Identify which cell holds the provided text, then report its (x, y) central coordinate. 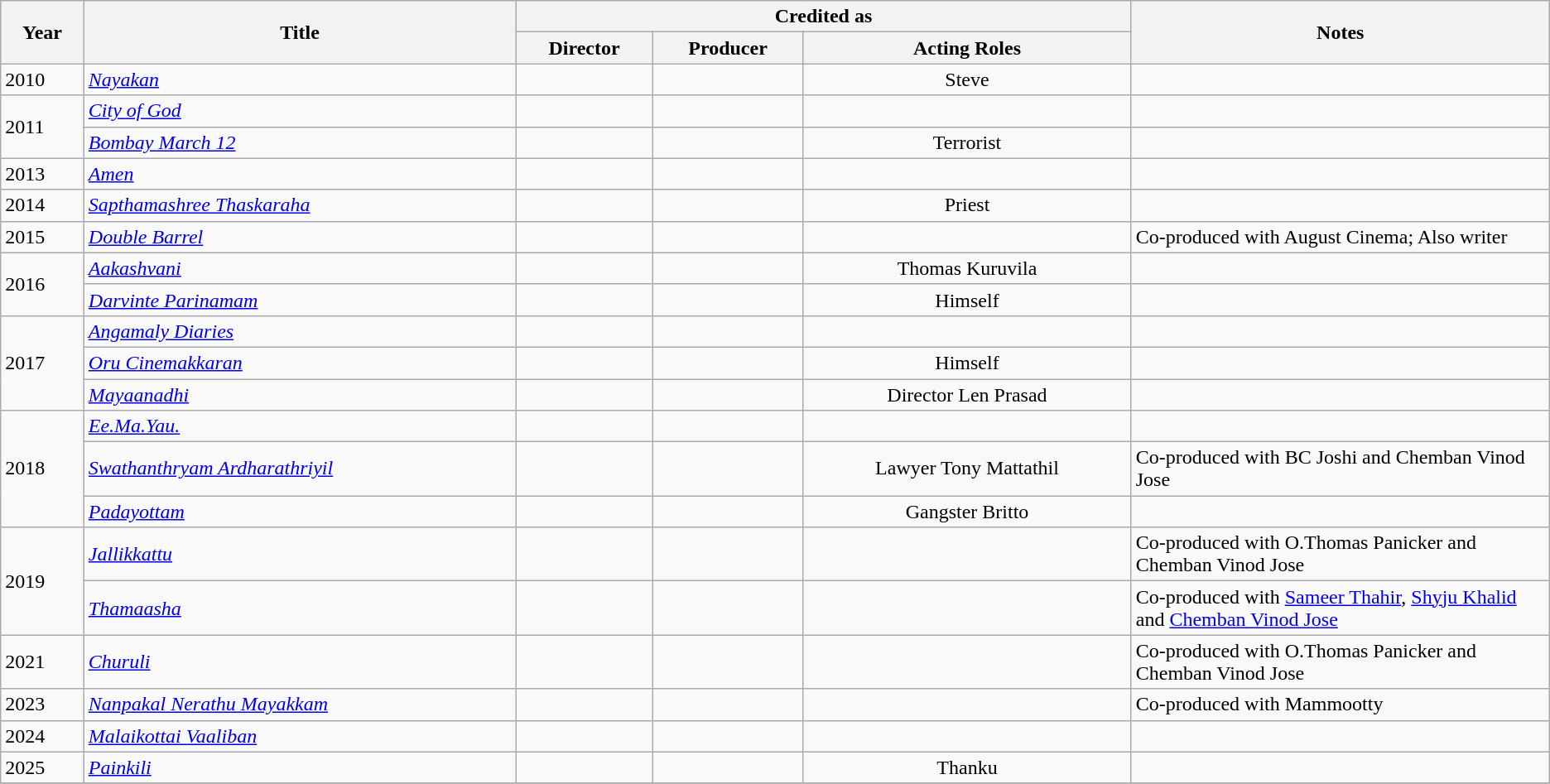
Jallikkattu (300, 555)
2023 (43, 705)
Lawyer Tony Mattathil (967, 469)
2014 (43, 205)
Ee.Ma.Yau. (300, 426)
Swathanthryam Ardharathriyil (300, 469)
2021 (43, 662)
2015 (43, 237)
Painkili (300, 767)
Padayottam (300, 512)
Double Barrel (300, 237)
Co-produced with Mammootty (1340, 705)
2011 (43, 127)
Angamaly Diaries (300, 331)
2025 (43, 767)
Bombay March 12 (300, 142)
Year (43, 32)
Thanku (967, 767)
Co-produced with August Cinema; Also writer (1340, 237)
Aakashvani (300, 268)
Nanpakal Nerathu Mayakkam (300, 705)
Steve (967, 79)
City of God (300, 111)
2010 (43, 79)
Co-produced with BC Joshi and Chemban Vinod Jose (1340, 469)
Co-produced with Sameer Thahir, Shyju Khalid and Chemban Vinod Jose (1340, 608)
Priest (967, 205)
2019 (43, 581)
Mayaanadhi (300, 395)
Notes (1340, 32)
Amen (300, 174)
Thamaasha (300, 608)
2024 (43, 736)
Darvinte Parinamam (300, 300)
Terrorist (967, 142)
Nayakan (300, 79)
2013 (43, 174)
Director (585, 48)
2018 (43, 469)
Director Len Prasad (967, 395)
Sapthamashree Thaskaraha (300, 205)
Oru Cinemakkaran (300, 363)
Title (300, 32)
Churuli (300, 662)
Thomas Kuruvila (967, 268)
Producer (727, 48)
Credited as (823, 17)
Acting Roles (967, 48)
2017 (43, 363)
Malaikottai Vaaliban (300, 736)
Gangster Britto (967, 512)
2016 (43, 284)
